Scan for the cell matching the given text and deliver its (X, Y) coordinate at center. 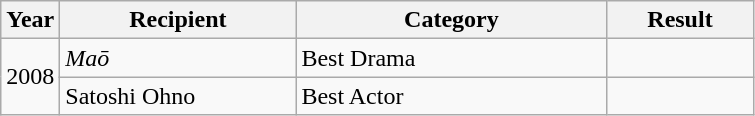
Category (452, 20)
Best Drama (452, 58)
Maō (178, 58)
Best Actor (452, 96)
Recipient (178, 20)
Satoshi Ohno (178, 96)
Result (680, 20)
Year (30, 20)
2008 (30, 77)
